Find where the given text appears and provide that cell's center as [x, y] coordinate. 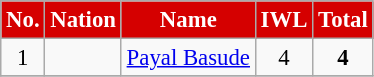
Payal Basude [188, 58]
No. [23, 20]
IWL [284, 20]
Nation [83, 20]
1 [23, 58]
Name [188, 20]
Total [343, 20]
